Locate the cell with the specified text and output its (x, y) center coordinate. 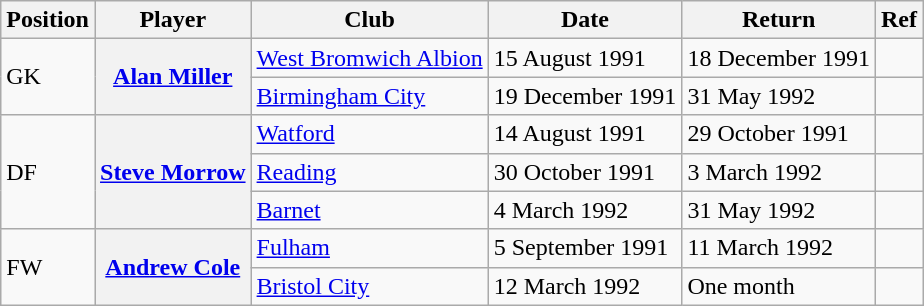
Watford (370, 134)
Alan Miller (172, 77)
15 August 1991 (585, 58)
Andrew Cole (172, 267)
30 October 1991 (585, 172)
Ref (900, 20)
One month (779, 286)
11 March 1992 (779, 248)
Date (585, 20)
Reading (370, 172)
DF (48, 172)
Position (48, 20)
Club (370, 20)
FW (48, 267)
12 March 1992 (585, 286)
GK (48, 77)
18 December 1991 (779, 58)
Fulham (370, 248)
Return (779, 20)
Birmingham City (370, 96)
14 August 1991 (585, 134)
5 September 1991 (585, 248)
Bristol City (370, 286)
Player (172, 20)
Barnet (370, 210)
29 October 1991 (779, 134)
Steve Morrow (172, 172)
West Bromwich Albion (370, 58)
19 December 1991 (585, 96)
3 March 1992 (779, 172)
4 March 1992 (585, 210)
